For the text-containing cell, return its midpoint in [x, y] coordinate format. 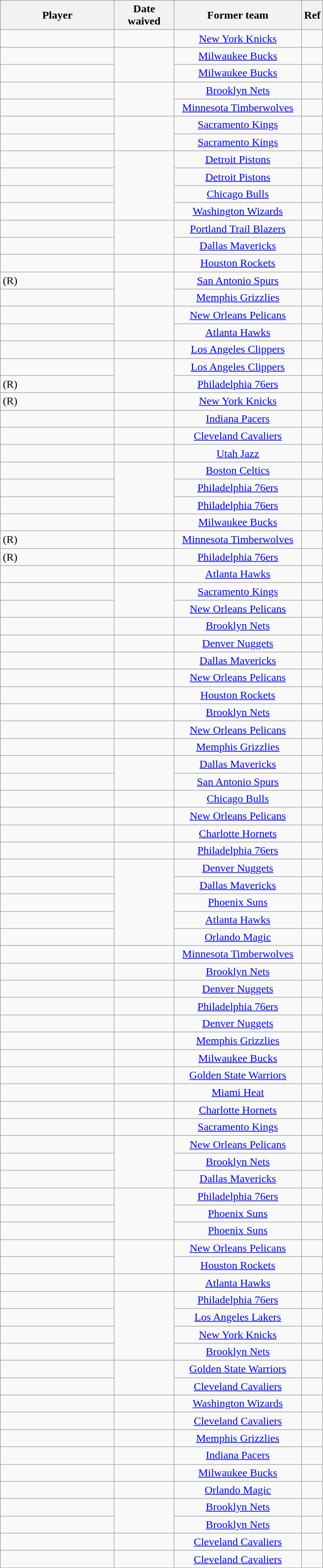
Utah Jazz [238, 453]
Date waived [144, 15]
Portland Trail Blazers [238, 228]
Former team [238, 15]
Los Angeles Lakers [238, 1317]
Ref [313, 15]
Miami Heat [238, 1093]
Player [57, 15]
Boston Celtics [238, 470]
